Search for the cell housing the specified text and yield its [x, y] center coordinate. 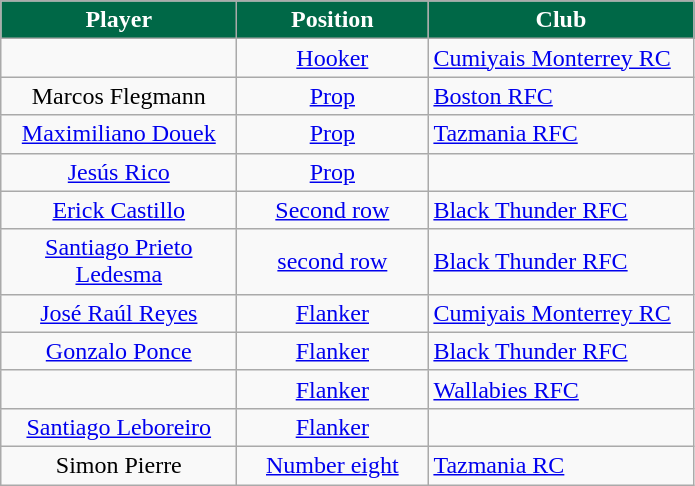
Tazmania RC [561, 465]
Jesús Rico [119, 172]
Maximiliano Douek [119, 134]
Erick Castillo [119, 210]
Marcos Flegmann [119, 96]
second row [332, 262]
Second row [332, 210]
Santiago Prieto Ledesma [119, 262]
Gonzalo Ponce [119, 351]
Wallabies RFC [561, 389]
Position [332, 20]
Boston RFC [561, 96]
Simon Pierre [119, 465]
Hooker [332, 58]
José Raúl Reyes [119, 313]
Santiago Leboreiro [119, 427]
Club [561, 20]
Player [119, 20]
Number eight [332, 465]
Tazmania RFC [561, 134]
